Scan for the cell matching the given text and deliver its [x, y] coordinate at center. 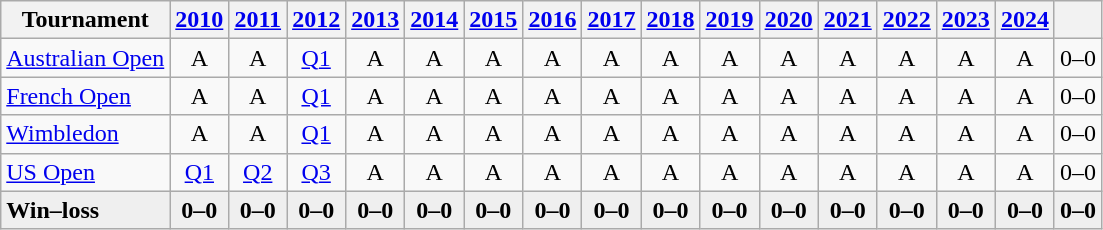
2022 [906, 20]
Australian Open [86, 58]
2016 [552, 20]
French Open [86, 96]
2010 [200, 20]
2021 [848, 20]
Q2 [258, 172]
Wimbledon [86, 134]
2018 [670, 20]
2013 [376, 20]
Tournament [86, 20]
2023 [966, 20]
2020 [788, 20]
US Open [86, 172]
Win–loss [86, 210]
2015 [494, 20]
Q3 [316, 172]
2012 [316, 20]
2024 [1024, 20]
2019 [730, 20]
2017 [612, 20]
2011 [258, 20]
2014 [434, 20]
